From the cell containing the given text, extract its center point as (X, Y) coordinate. 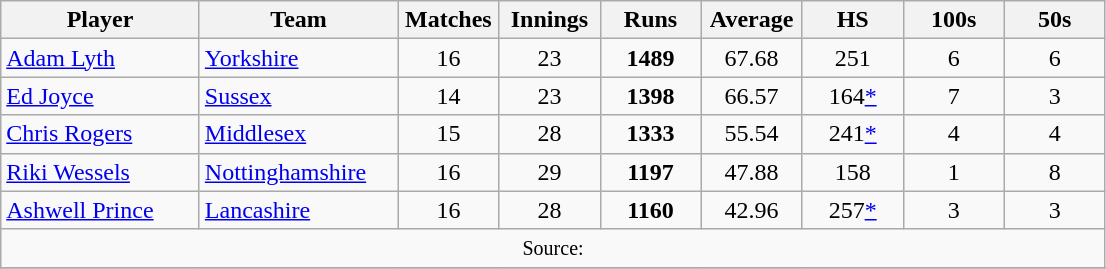
Riki Wessels (100, 172)
1 (954, 172)
257* (852, 210)
Innings (550, 20)
Sussex (298, 96)
241* (852, 134)
14 (448, 96)
1398 (650, 96)
Source: (554, 248)
Average (752, 20)
29 (550, 172)
Player (100, 20)
67.68 (752, 58)
Nottinghamshire (298, 172)
Team (298, 20)
Matches (448, 20)
7 (954, 96)
Middlesex (298, 134)
15 (448, 134)
1197 (650, 172)
Lancashire (298, 210)
Chris Rogers (100, 134)
1160 (650, 210)
1489 (650, 58)
164* (852, 96)
66.57 (752, 96)
Ashwell Prince (100, 210)
1333 (650, 134)
100s (954, 20)
55.54 (752, 134)
47.88 (752, 172)
42.96 (752, 210)
Adam Lyth (100, 58)
251 (852, 58)
Yorkshire (298, 58)
Runs (650, 20)
158 (852, 172)
50s (1054, 20)
HS (852, 20)
8 (1054, 172)
Ed Joyce (100, 96)
